Scan for the cell matching the given text and deliver its (x, y) coordinate at center. 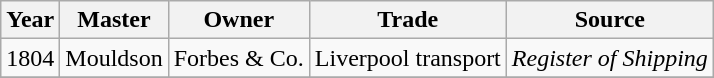
Mouldson (114, 58)
Register of Shipping (610, 58)
Master (114, 20)
Liverpool transport (408, 58)
Forbes & Co. (238, 58)
Source (610, 20)
Trade (408, 20)
Owner (238, 20)
Year (30, 20)
1804 (30, 58)
